Output the [x, y] coordinate of the center of the cell containing the given text.  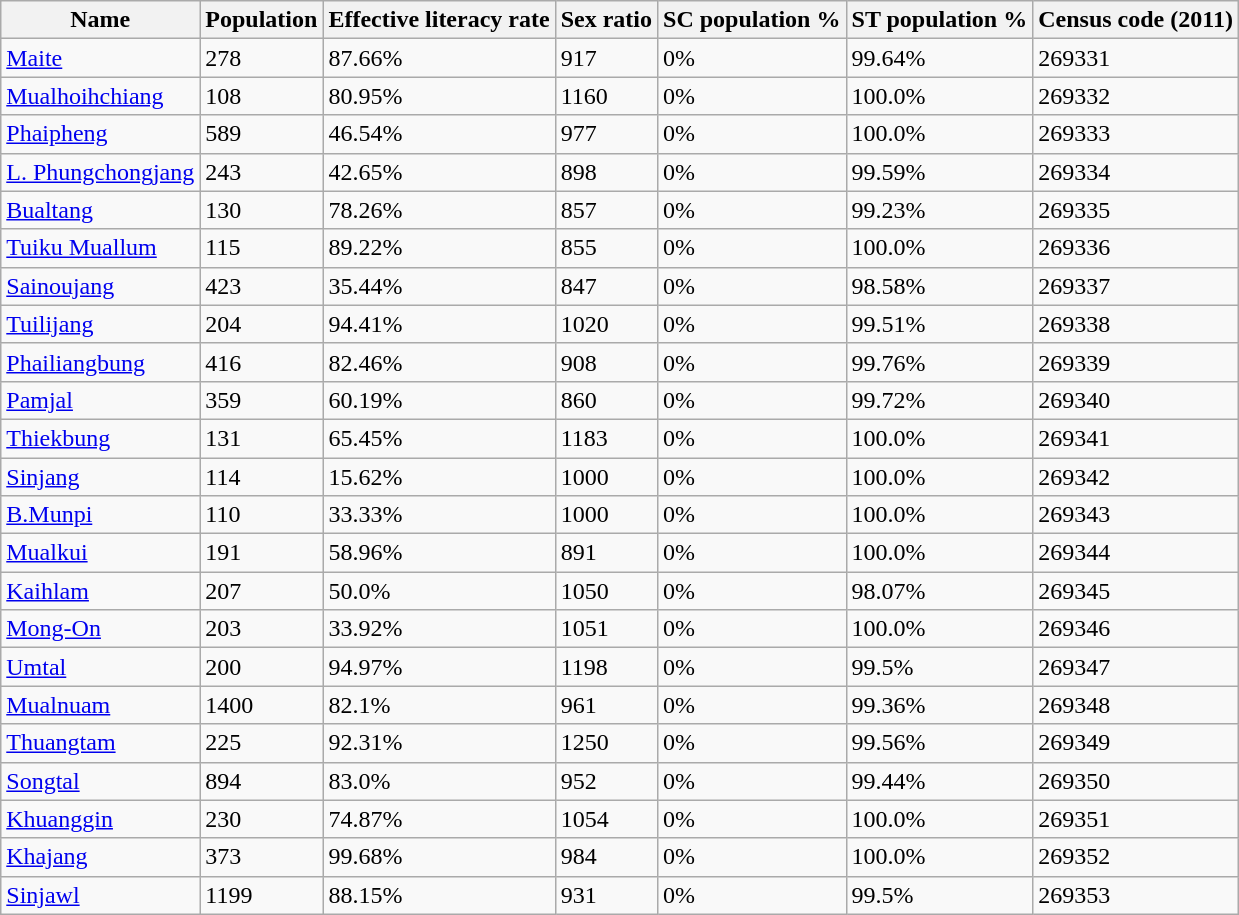
269338 [1136, 324]
269340 [1136, 400]
L. Phungchongjang [100, 172]
83.0% [439, 781]
92.31% [439, 743]
961 [606, 705]
200 [262, 667]
Khuanggin [100, 819]
80.95% [439, 96]
269335 [1136, 210]
269353 [1136, 895]
108 [262, 96]
98.58% [940, 286]
1051 [606, 629]
B.Munpi [100, 515]
860 [606, 400]
1400 [262, 705]
99.44% [940, 781]
278 [262, 58]
423 [262, 286]
99.76% [940, 362]
88.15% [439, 895]
Tuiku Muallum [100, 248]
269339 [1136, 362]
269332 [1136, 96]
Population [262, 20]
46.54% [439, 134]
Sainoujang [100, 286]
269341 [1136, 438]
114 [262, 477]
115 [262, 248]
99.23% [940, 210]
952 [606, 781]
99.64% [940, 58]
Kaihlam [100, 591]
207 [262, 591]
Pamjal [100, 400]
99.72% [940, 400]
1050 [606, 591]
74.87% [439, 819]
33.92% [439, 629]
1198 [606, 667]
ST population % [940, 20]
Tuilijang [100, 324]
269351 [1136, 819]
Maite [100, 58]
269348 [1136, 705]
847 [606, 286]
99.36% [940, 705]
203 [262, 629]
416 [262, 362]
98.07% [940, 591]
Sinjawl [100, 895]
Khajang [100, 857]
931 [606, 895]
131 [262, 438]
99.51% [940, 324]
269343 [1136, 515]
225 [262, 743]
1160 [606, 96]
891 [606, 553]
130 [262, 210]
Mualhoihchiang [100, 96]
Name [100, 20]
82.1% [439, 705]
Mong-On [100, 629]
984 [606, 857]
977 [606, 134]
Phaipheng [100, 134]
855 [606, 248]
1020 [606, 324]
89.22% [439, 248]
58.96% [439, 553]
589 [262, 134]
1250 [606, 743]
917 [606, 58]
857 [606, 210]
243 [262, 172]
1183 [606, 438]
Sinjang [100, 477]
Songtal [100, 781]
894 [262, 781]
269345 [1136, 591]
898 [606, 172]
94.97% [439, 667]
60.19% [439, 400]
269336 [1136, 248]
99.56% [940, 743]
94.41% [439, 324]
269334 [1136, 172]
Umtal [100, 667]
269342 [1136, 477]
269349 [1136, 743]
230 [262, 819]
87.66% [439, 58]
15.62% [439, 477]
Effective literacy rate [439, 20]
204 [262, 324]
50.0% [439, 591]
33.33% [439, 515]
1199 [262, 895]
269346 [1136, 629]
110 [262, 515]
269352 [1136, 857]
269344 [1136, 553]
82.46% [439, 362]
99.59% [940, 172]
Thiekbung [100, 438]
SC population % [752, 20]
Sex ratio [606, 20]
269331 [1136, 58]
359 [262, 400]
269350 [1136, 781]
78.26% [439, 210]
191 [262, 553]
373 [262, 857]
Mualkui [100, 553]
908 [606, 362]
99.68% [439, 857]
Census code (2011) [1136, 20]
42.65% [439, 172]
1054 [606, 819]
65.45% [439, 438]
269347 [1136, 667]
35.44% [439, 286]
269337 [1136, 286]
Phailiangbung [100, 362]
Thuangtam [100, 743]
Bualtang [100, 210]
Mualnuam [100, 705]
269333 [1136, 134]
